Provide the (X, Y) coordinate of the cell's center where the given text is located.  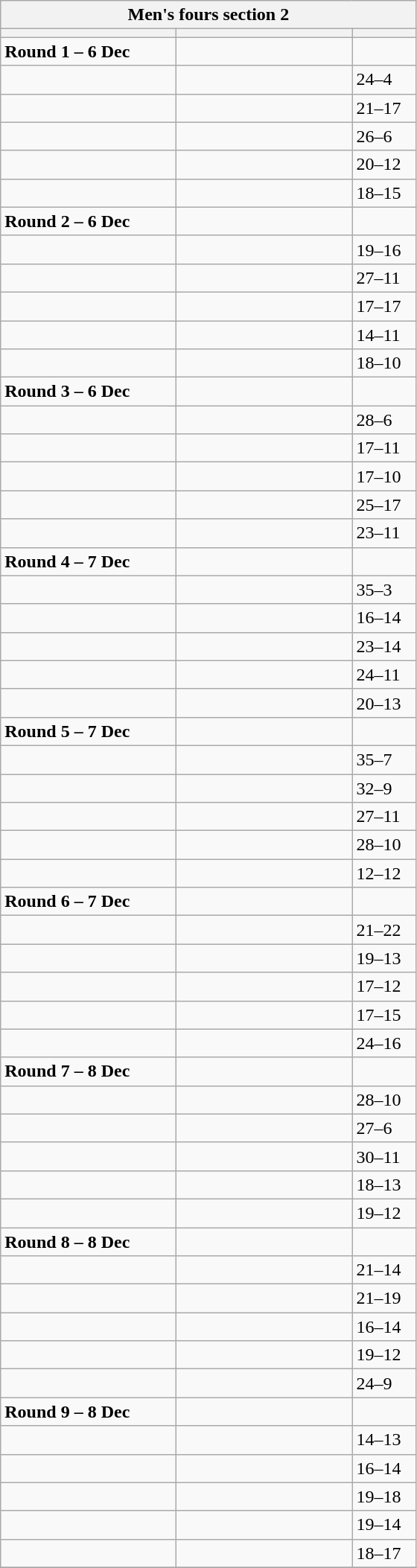
Round 2 – 6 Dec (89, 221)
24–4 (384, 80)
Round 9 – 8 Dec (89, 1412)
18–13 (384, 1185)
26–6 (384, 136)
Round 6 – 7 Dec (89, 902)
21–22 (384, 930)
23–11 (384, 533)
Round 4 – 7 Dec (89, 561)
35–3 (384, 590)
17–12 (384, 987)
19–16 (384, 249)
14–11 (384, 334)
35–7 (384, 759)
17–11 (384, 448)
30–11 (384, 1156)
17–10 (384, 477)
Round 7 – 8 Dec (89, 1071)
19–13 (384, 958)
27–6 (384, 1128)
Round 3 – 6 Dec (89, 392)
32–9 (384, 788)
21–14 (384, 1270)
23–14 (384, 646)
20–12 (384, 165)
25–17 (384, 505)
17–17 (384, 306)
Men's fours section 2 (208, 15)
14–13 (384, 1440)
19–14 (384, 1525)
20–13 (384, 703)
18–15 (384, 193)
24–16 (384, 1043)
17–15 (384, 1015)
21–17 (384, 108)
24–9 (384, 1383)
24–11 (384, 675)
18–17 (384, 1553)
19–18 (384, 1497)
18–10 (384, 363)
Round 1 – 6 Dec (89, 51)
21–19 (384, 1298)
28–6 (384, 420)
Round 8 – 8 Dec (89, 1241)
Round 5 – 7 Dec (89, 731)
12–12 (384, 873)
